Capture the cell that displays the provided text and extract its [X, Y] central coordinate. 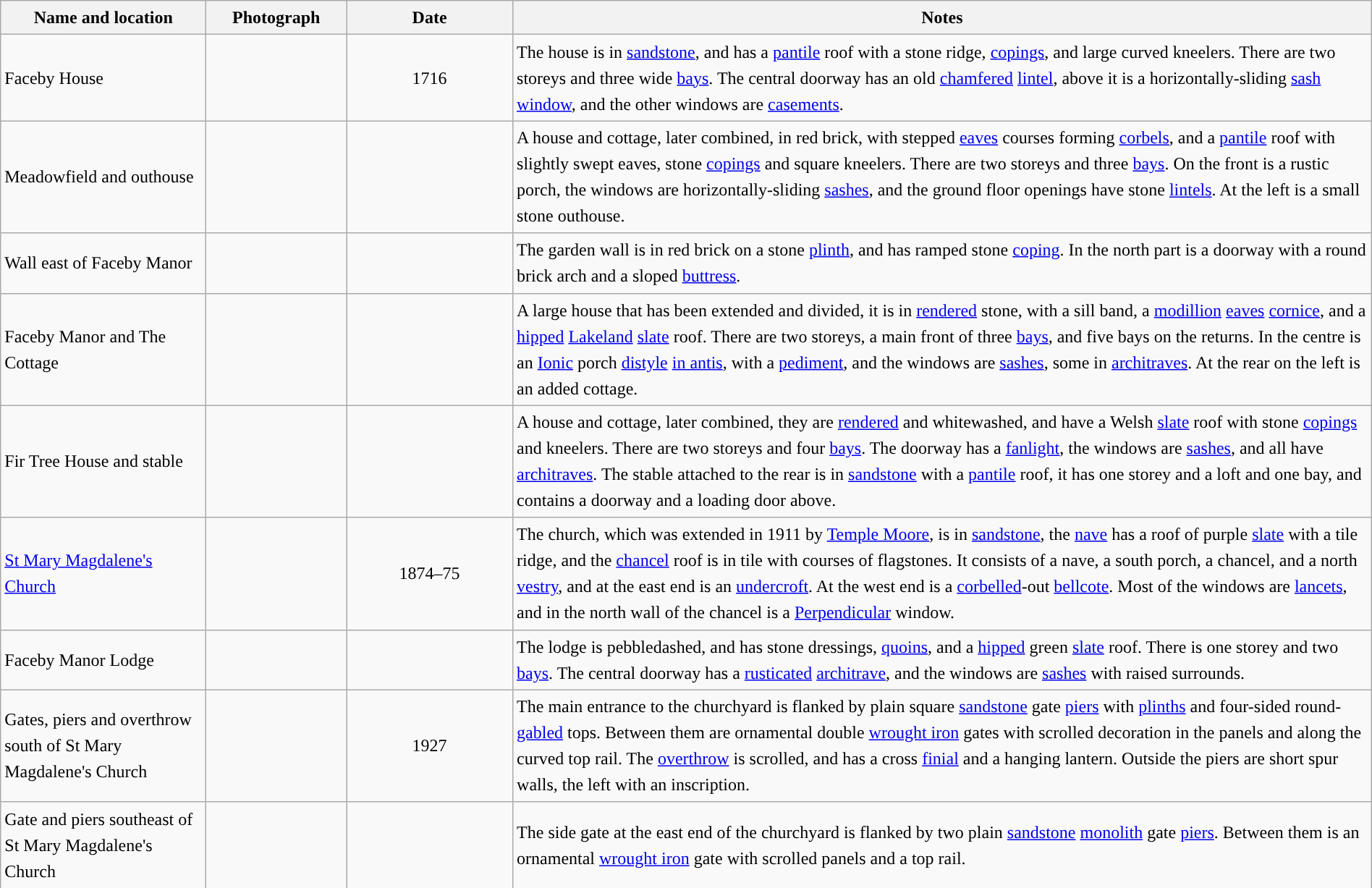
Meadowfield and outhouse [103, 177]
1716 [430, 78]
Faceby House [103, 78]
Fir Tree House and stable [103, 462]
Notes [942, 17]
Wall east of Faceby Manor [103, 263]
Faceby Manor Lodge [103, 660]
Gates, piers and overthrow south of St Mary Magdalene's Church [103, 745]
Faceby Manor and The Cottage [103, 349]
St Mary Magdalene's Church [103, 573]
Date [430, 17]
1927 [430, 745]
Gate and piers southeast of St Mary Magdalene's Church [103, 845]
1874–75 [430, 573]
Name and location [103, 17]
Photograph [276, 17]
